Locate the cell with the specified text and output its [X, Y] center coordinate. 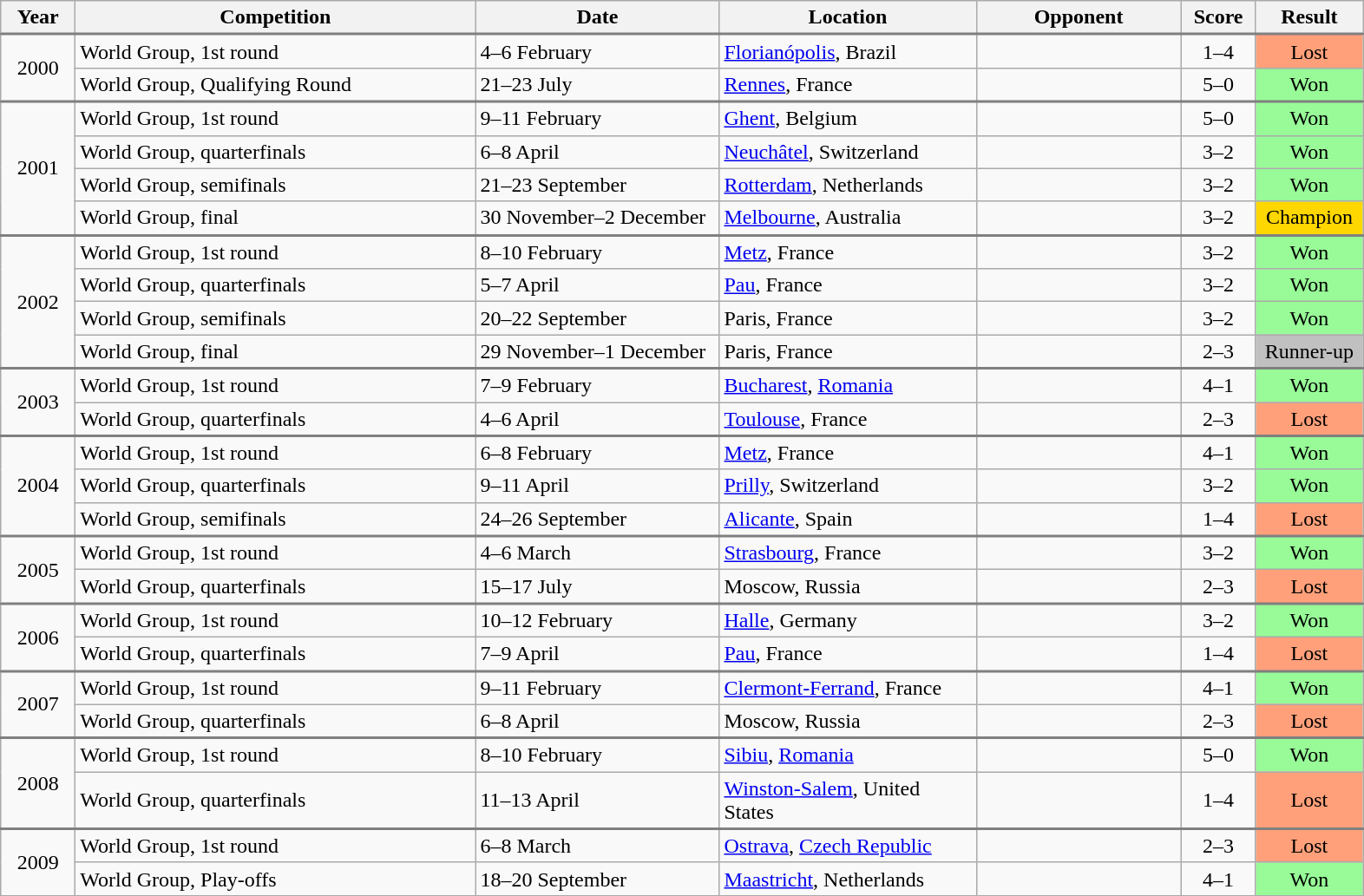
6–8 March [597, 847]
Prilly, Switzerland [848, 486]
Runner-up [1309, 352]
Strasbourg, France [848, 553]
4–6 February [597, 52]
Ghent, Belgium [848, 118]
11–13 April [597, 801]
Result [1309, 17]
Year [38, 17]
7–9 April [597, 654]
Melbourne, Australia [848, 219]
Rotterdam, Netherlands [848, 185]
4–6 March [597, 553]
10–12 February [597, 621]
2009 [38, 862]
Date [597, 17]
18–20 September [597, 879]
Bucharest, Romania [848, 385]
Neuchâtel, Switzerland [848, 152]
9–11 April [597, 486]
Score [1218, 17]
2008 [38, 784]
15–17 July [597, 586]
2001 [38, 168]
24–26 September [597, 519]
21–23 July [597, 85]
7–9 February [597, 385]
2007 [38, 704]
2006 [38, 638]
Sibiu, Romania [848, 755]
Clermont-Ferrand, France [848, 687]
Rennes, France [848, 85]
Location [848, 17]
2002 [38, 302]
20–22 September [597, 318]
2004 [38, 486]
World Group, Qualifying Round [276, 85]
Opponent [1079, 17]
2005 [38, 570]
2003 [38, 402]
6–8 February [597, 453]
5–7 April [597, 285]
Competition [276, 17]
Halle, Germany [848, 621]
29 November–1 December [597, 352]
Toulouse, France [848, 420]
2000 [38, 69]
Champion [1309, 219]
Winston-Salem, United States [848, 801]
30 November–2 December [597, 219]
21–23 September [597, 185]
World Group, Play-offs [276, 879]
Ostrava, Czech Republic [848, 847]
4–6 April [597, 420]
Maastricht, Netherlands [848, 879]
Alicante, Spain [848, 519]
Florianópolis, Brazil [848, 52]
